Find where the given text appears and provide that cell's center as [x, y] coordinate. 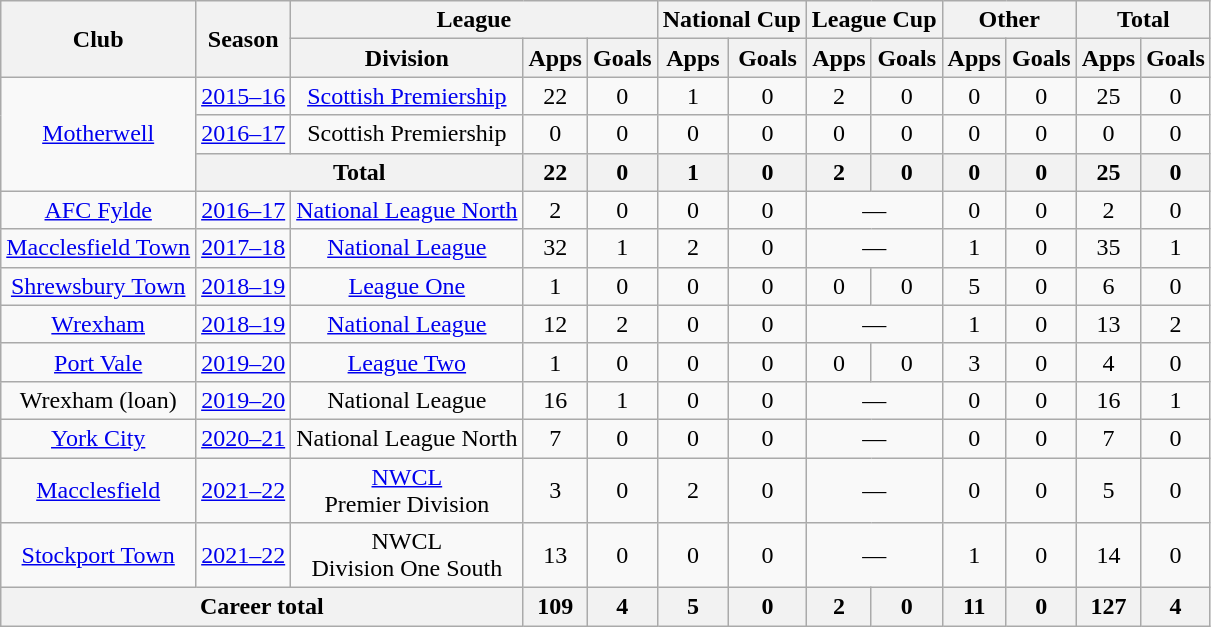
Career total [262, 607]
Port Vale [98, 362]
League Cup [874, 20]
127 [1108, 607]
12 [555, 324]
2020–21 [244, 438]
32 [555, 248]
35 [1108, 248]
League [474, 20]
NWCLDivision One South [407, 556]
2015–16 [244, 96]
Macclesfield Town [98, 248]
York City [98, 438]
14 [1108, 556]
2017–18 [244, 248]
Macclesfield [98, 490]
Motherwell [98, 134]
League One [407, 286]
League Two [407, 362]
Shrewsbury Town [98, 286]
11 [974, 607]
Division [407, 58]
Season [244, 39]
Wrexham [98, 324]
NWCLPremier Division [407, 490]
Other [1009, 20]
National Cup [732, 20]
109 [555, 607]
Club [98, 39]
6 [1108, 286]
Wrexham (loan) [98, 400]
AFC Fylde [98, 210]
Stockport Town [98, 556]
